Detect which cell encompasses the target text, then output its [X, Y] center coordinate. 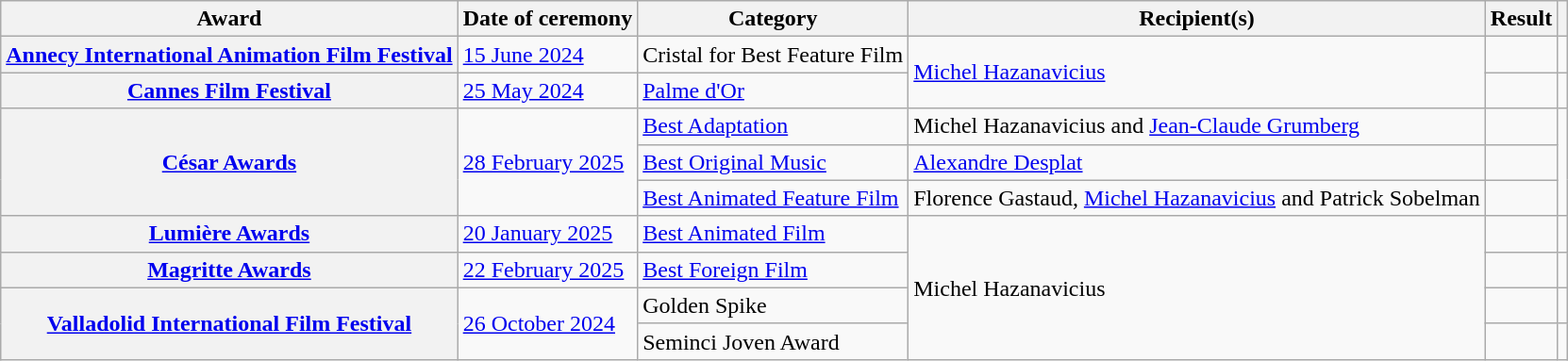
Florence Gastaud, Michel Hazanavicius and Patrick Sobelman [1197, 198]
Lumière Awards [229, 234]
César Awards [229, 162]
Cannes Film Festival [229, 90]
15 June 2024 [547, 55]
Michel Hazanavicius and Jean-Claude Grumberg [1197, 126]
26 October 2024 [547, 323]
Date of ceremony [547, 19]
Category [774, 19]
Annecy International Animation Film Festival [229, 55]
Result [1521, 19]
Award [229, 19]
22 February 2025 [547, 270]
20 January 2025 [547, 234]
Magritte Awards [229, 270]
Best Animated Film [774, 234]
Seminci Joven Award [774, 341]
Cristal for Best Feature Film [774, 55]
Best Original Music [774, 162]
Best Adaptation [774, 126]
Recipient(s) [1197, 19]
Valladolid International Film Festival [229, 323]
Alexandre Desplat [1197, 162]
Golden Spike [774, 305]
28 February 2025 [547, 162]
Palme d'Or [774, 90]
Best Foreign Film [774, 270]
Best Animated Feature Film [774, 198]
25 May 2024 [547, 90]
